Detect which cell encompasses the target text, then output its (X, Y) center coordinate. 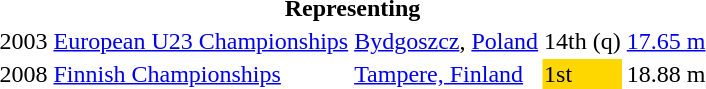
1st (583, 74)
Tampere, Finland (446, 74)
European U23 Championships (201, 41)
Bydgoszcz, Poland (446, 41)
Finnish Championships (201, 74)
14th (q) (583, 41)
